Return (x, y) of the center of cell containing provided text 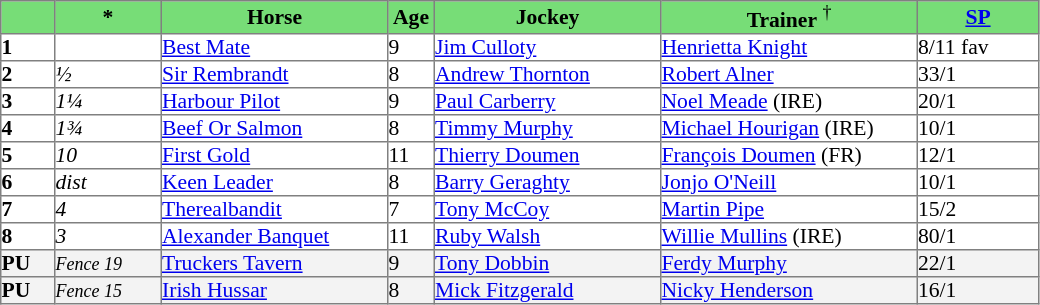
François Doumen (FR) (789, 154)
Best Mate (274, 46)
12/1 (978, 154)
2 (28, 74)
8/11 fav (978, 46)
33/1 (978, 74)
16/1 (978, 290)
Michael Hourigan (IRE) (789, 128)
Keen Leader (274, 182)
Paul Carberry (547, 100)
dist (108, 182)
First Gold (274, 154)
Ferdy Murphy (789, 262)
Martin Pipe (789, 208)
Therealbandit (274, 208)
Beef Or Salmon (274, 128)
* (108, 18)
Henrietta Knight (789, 46)
15/2 (978, 208)
Ruby Walsh (547, 236)
Alexander Banquet (274, 236)
Mick Fitzgerald (547, 290)
6 (28, 182)
½ (108, 74)
Andrew Thornton (547, 74)
Sir Rembrandt (274, 74)
20/1 (978, 100)
Irish Hussar (274, 290)
Tony Dobbin (547, 262)
22/1 (978, 262)
Harbour Pilot (274, 100)
Jonjo O'Neill (789, 182)
Fence 15 (108, 290)
1¼ (108, 100)
Tony McCoy (547, 208)
Noel Meade (IRE) (789, 100)
Age (411, 18)
Robert Alner (789, 74)
Trainer † (789, 18)
10 (108, 154)
Fence 19 (108, 262)
SP (978, 18)
5 (28, 154)
Jockey (547, 18)
Thierry Doumen (547, 154)
Jim Culloty (547, 46)
Horse (274, 18)
Willie Mullins (IRE) (789, 236)
Barry Geraghty (547, 182)
1¾ (108, 128)
Nicky Henderson (789, 290)
1 (28, 46)
Timmy Murphy (547, 128)
80/1 (978, 236)
Truckers Tavern (274, 262)
